Search for the cell housing the specified text and yield its [x, y] center coordinate. 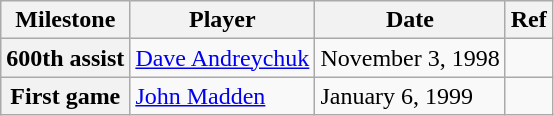
January 6, 1999 [410, 96]
600th assist [66, 58]
John Madden [222, 96]
Dave Andreychuk [222, 58]
Player [222, 20]
Ref [528, 20]
Milestone [66, 20]
November 3, 1998 [410, 58]
Date [410, 20]
First game [66, 96]
